Scan for the cell matching the given text and deliver its [X, Y] coordinate at center. 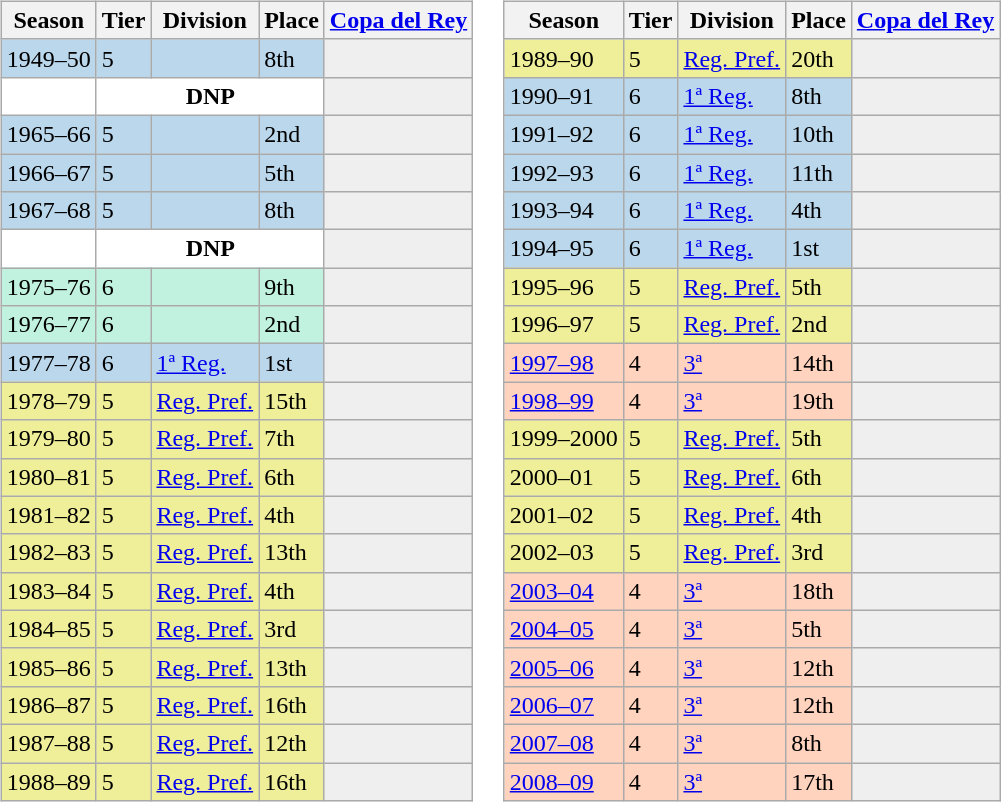
1998–99 [564, 401]
1982–83 [48, 553]
2003–04 [564, 591]
1984–85 [48, 629]
1997–98 [564, 363]
1992–93 [564, 173]
19th [819, 401]
15th [292, 401]
2006–07 [564, 705]
14th [819, 363]
1967–68 [48, 211]
1978–79 [48, 401]
2001–02 [564, 515]
1979–80 [48, 439]
20th [819, 58]
1988–89 [48, 781]
1983–84 [48, 591]
2002–03 [564, 553]
2008–09 [564, 781]
1975–76 [48, 287]
2000–01 [564, 477]
1996–97 [564, 325]
1966–67 [48, 173]
1976–77 [48, 325]
1994–95 [564, 249]
11th [819, 173]
1981–82 [48, 515]
9th [292, 287]
1995–96 [564, 287]
1949–50 [48, 58]
18th [819, 591]
7th [292, 439]
2004–05 [564, 629]
10th [819, 134]
1980–81 [48, 477]
1999–2000 [564, 439]
1965–66 [48, 134]
1985–86 [48, 667]
1977–78 [48, 363]
1990–91 [564, 96]
2005–06 [564, 667]
2007–08 [564, 743]
1993–94 [564, 211]
1987–88 [48, 743]
1989–90 [564, 58]
1986–87 [48, 705]
1991–92 [564, 134]
17th [819, 781]
